Detect which cell encompasses the target text, then output its [x, y] center coordinate. 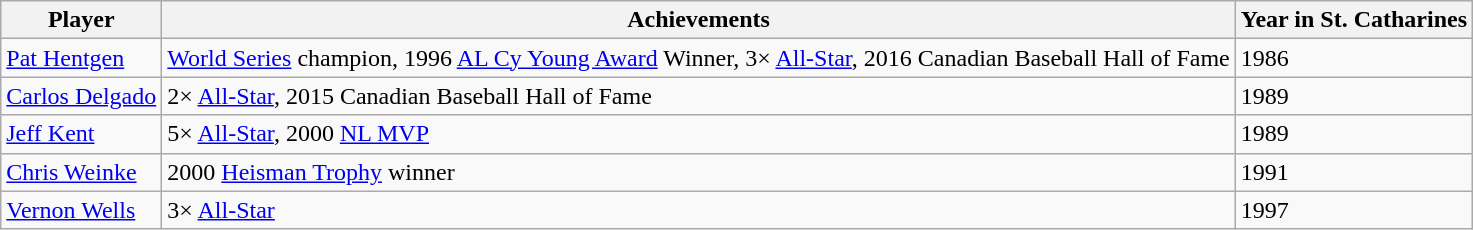
World Series champion, 1996 AL Cy Young Award Winner, 3× All-Star, 2016 Canadian Baseball Hall of Fame [698, 58]
Jeff Kent [82, 134]
Chris Weinke [82, 172]
2× All-Star, 2015 Canadian Baseball Hall of Fame [698, 96]
2000 Heisman Trophy winner [698, 172]
Player [82, 20]
3× All-Star [698, 210]
1997 [1354, 210]
Pat Hentgen [82, 58]
Vernon Wells [82, 210]
Carlos Delgado [82, 96]
Year in St. Catharines [1354, 20]
1986 [1354, 58]
1991 [1354, 172]
5× All-Star, 2000 NL MVP [698, 134]
Achievements [698, 20]
